Scan for the cell matching the given text and deliver its (X, Y) coordinate at center. 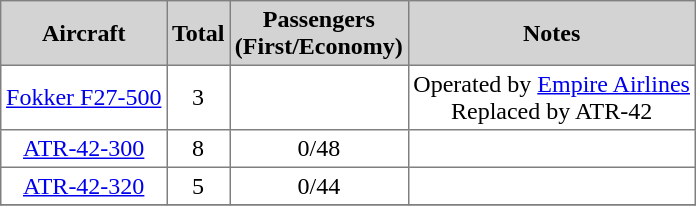
Passengers(First/Economy) (319, 33)
Total (198, 33)
Notes (552, 33)
Operated by Empire AirlinesReplaced by ATR-42 (552, 97)
8 (198, 149)
Aircraft (84, 33)
0/48 (319, 149)
Fokker F27-500 (84, 97)
ATR-42-320 (84, 186)
5 (198, 186)
0/44 (319, 186)
3 (198, 97)
ATR-42-300 (84, 149)
